Provide the (X, Y) coordinate of the cell's center where the given text is located.  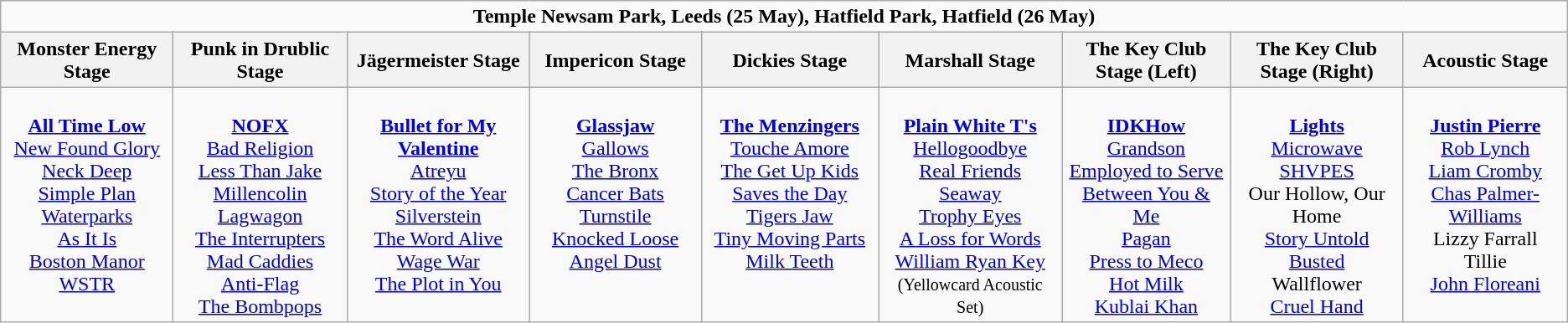
IDKHow Grandson Employed to Serve Between You & Me Pagan Press to Meco Hot Milk Kublai Khan (1146, 204)
Bullet for My Valentine Atreyu Story of the Year Silverstein The Word Alive Wage War The Plot in You (438, 204)
Punk in Drublic Stage (260, 60)
Marshall Stage (970, 60)
Jägermeister Stage (438, 60)
All Time Low New Found Glory Neck Deep Simple Plan Waterparks As It Is Boston Manor WSTR (87, 204)
Lights Microwave SHVPES Our Hollow, Our Home Story Untold Busted Wallflower Cruel Hand (1317, 204)
The Menzingers Touche Amore The Get Up Kids Saves the Day Tigers Jaw Tiny Moving Parts Milk Teeth (790, 204)
Glassjaw Gallows The Bronx Cancer Bats Turnstile Knocked Loose Angel Dust (615, 204)
Monster Energy Stage (87, 60)
Plain White T's Hellogoodbye Real Friends Seaway Trophy Eyes A Loss for Words William Ryan Key(Yellowcard Acoustic Set) (970, 204)
The Key Club Stage (Left) (1146, 60)
Acoustic Stage (1485, 60)
The Key Club Stage (Right) (1317, 60)
Impericon Stage (615, 60)
Dickies Stage (790, 60)
NOFX Bad Religion Less Than Jake Millencolin Lagwagon The Interrupters Mad Caddies Anti-Flag The Bombpops (260, 204)
Justin Pierre Rob Lynch Liam Cromby Chas Palmer-Williams Lizzy Farrall Tillie John Floreani (1485, 204)
Temple Newsam Park, Leeds (25 May), Hatfield Park, Hatfield (26 May) (784, 17)
